Find where the given text appears and provide that cell's center as (x, y) coordinate. 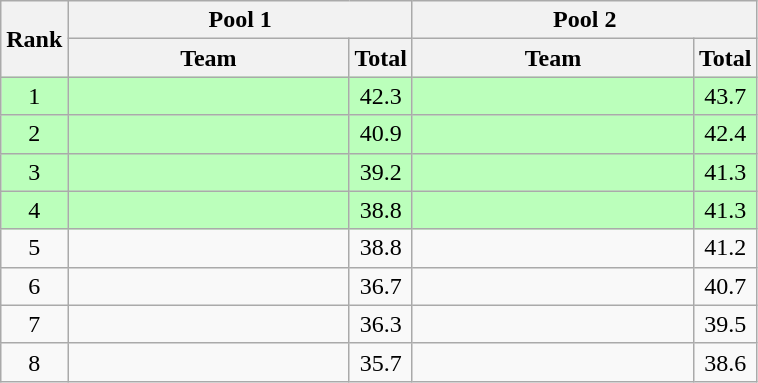
36.7 (381, 286)
Pool 2 (584, 20)
41.2 (726, 248)
3 (34, 172)
36.3 (381, 324)
39.5 (726, 324)
6 (34, 286)
40.7 (726, 286)
5 (34, 248)
7 (34, 324)
Pool 1 (240, 20)
1 (34, 96)
43.7 (726, 96)
Rank (34, 39)
8 (34, 362)
39.2 (381, 172)
4 (34, 210)
35.7 (381, 362)
42.3 (381, 96)
40.9 (381, 134)
2 (34, 134)
38.6 (726, 362)
42.4 (726, 134)
